Search for the cell housing the specified text and yield its (X, Y) center coordinate. 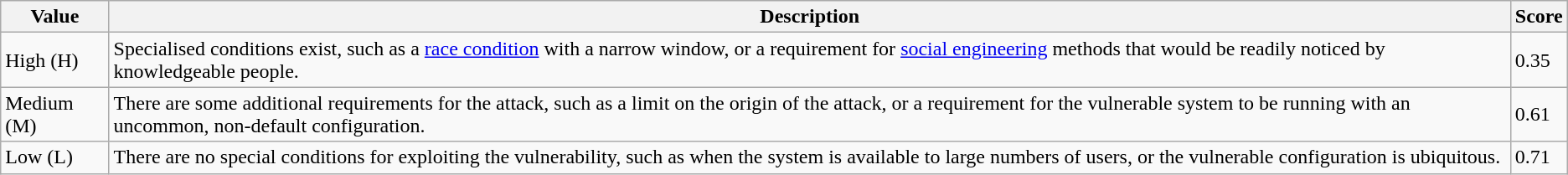
High (H) (55, 60)
0.35 (1539, 60)
Score (1539, 17)
0.71 (1539, 157)
Description (809, 17)
Medium (M) (55, 114)
0.61 (1539, 114)
Low (L) (55, 157)
Value (55, 17)
